For the text-containing cell, return its midpoint in [x, y] coordinate format. 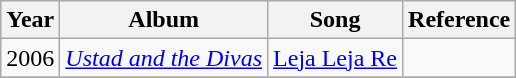
Reference [460, 20]
Song [336, 20]
Ustad and the Divas [164, 58]
Album [164, 20]
Year [30, 20]
2006 [30, 58]
Leja Leja Re [336, 58]
